Determine the (x, y) coordinate at the center of the cell enclosing the given text.  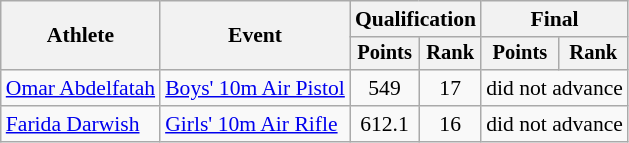
Final (554, 19)
17 (450, 88)
Athlete (80, 36)
Qualification (416, 19)
Omar Abdelfatah (80, 88)
612.1 (384, 124)
16 (450, 124)
Event (255, 36)
Farida Darwish (80, 124)
Boys' 10m Air Pistol (255, 88)
Girls' 10m Air Rifle (255, 124)
549 (384, 88)
